Capture the cell that displays the provided text and extract its [X, Y] central coordinate. 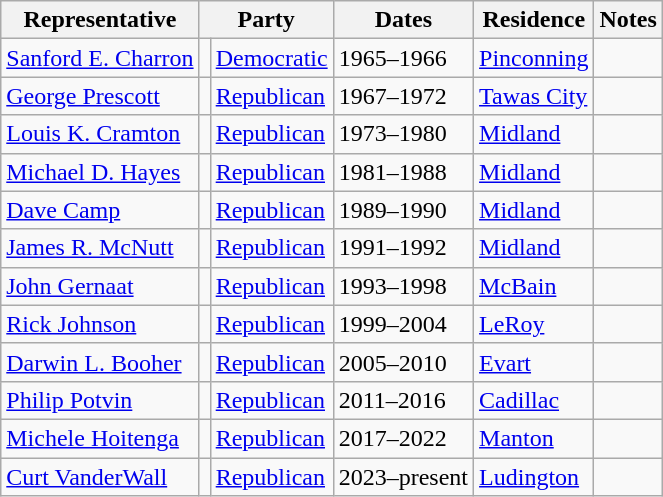
Rick Johnson [100, 324]
John Gernaat [100, 286]
Curt VanderWall [100, 477]
Dates [403, 20]
Evart [534, 362]
Darwin L. Booher [100, 362]
1989–1990 [403, 210]
Louis K. Cramton [100, 134]
Manton [534, 438]
2005–2010 [403, 362]
1965–1966 [403, 58]
1993–1998 [403, 286]
Pinconning [534, 58]
Sanford E. Charron [100, 58]
LeRoy [534, 324]
Tawas City [534, 96]
1999–2004 [403, 324]
Cadillac [534, 400]
1973–1980 [403, 134]
Philip Potvin [100, 400]
2017–2022 [403, 438]
1991–1992 [403, 248]
1967–1972 [403, 96]
Residence [534, 20]
Representative [100, 20]
James R. McNutt [100, 248]
Ludington [534, 477]
Party [266, 20]
2023–present [403, 477]
George Prescott [100, 96]
Michele Hoitenga [100, 438]
Dave Camp [100, 210]
2011–2016 [403, 400]
McBain [534, 286]
Michael D. Hayes [100, 172]
1981–1988 [403, 172]
Notes [628, 20]
Democratic [272, 58]
